Capture the cell that displays the provided text and extract its [x, y] central coordinate. 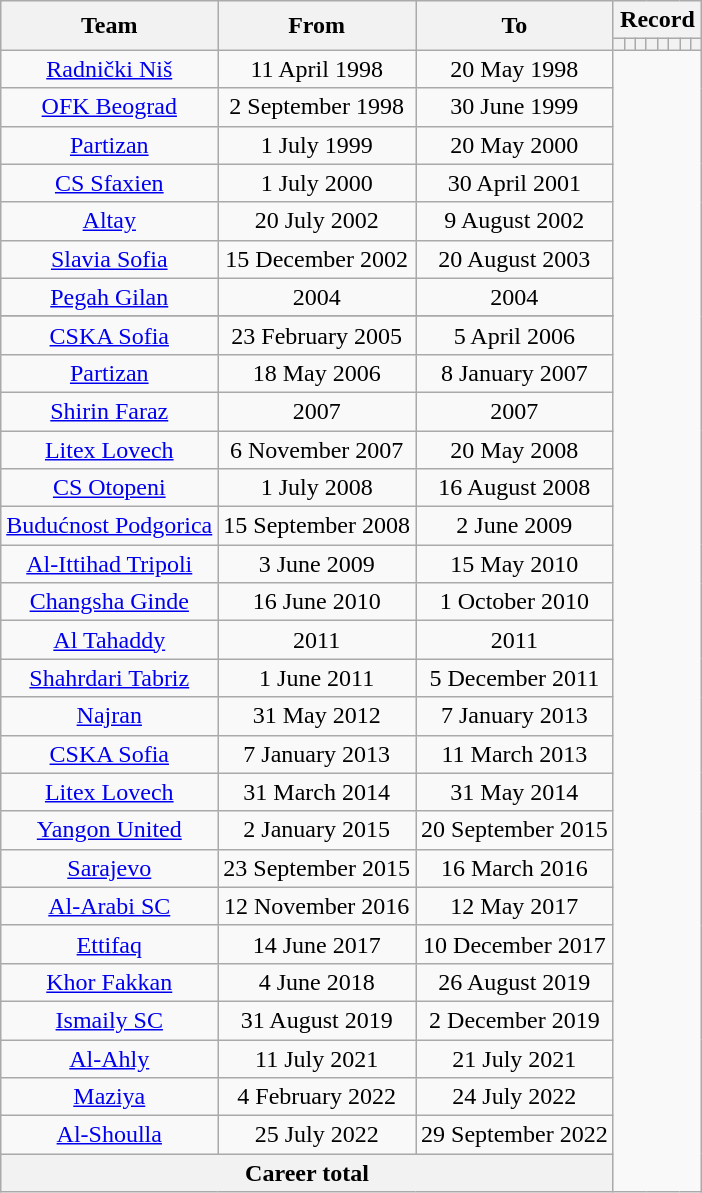
Slavia Sofia [110, 259]
To [515, 26]
24 July 2022 [515, 1097]
Team [110, 26]
16 August 2008 [515, 488]
30 June 1999 [515, 107]
1 June 2011 [317, 678]
Shahrdari Tabriz [110, 678]
OFK Beograd [110, 107]
Al-Ahly [110, 1059]
31 May 2014 [515, 792]
15 September 2008 [317, 526]
2 December 2019 [515, 1020]
Maziya [110, 1097]
Ettifaq [110, 944]
8 January 2007 [515, 373]
5 April 2006 [515, 335]
Al Tahaddy [110, 640]
20 August 2003 [515, 259]
2 June 2009 [515, 526]
Al-Shoulla [110, 1135]
1 July 1999 [317, 145]
16 March 2016 [515, 868]
12 November 2016 [317, 906]
14 June 2017 [317, 944]
9 August 2002 [515, 221]
1 July 2008 [317, 488]
1 July 2000 [317, 183]
4 February 2022 [317, 1097]
12 May 2017 [515, 906]
11 July 2021 [317, 1059]
2 January 2015 [317, 830]
23 February 2005 [317, 335]
CS Otopeni [110, 488]
Budućnost Podgorica [110, 526]
Sarajevo [110, 868]
From [317, 26]
Record [657, 20]
Radnički Niš [110, 69]
Altay [110, 221]
25 July 2022 [317, 1135]
2 September 1998 [317, 107]
20 May 2008 [515, 449]
1 October 2010 [515, 602]
3 June 2009 [317, 564]
15 December 2002 [317, 259]
4 June 2018 [317, 982]
5 December 2011 [515, 678]
31 August 2019 [317, 1020]
Najran [110, 716]
21 July 2021 [515, 1059]
20 May 2000 [515, 145]
23 September 2015 [317, 868]
CS Sfaxien [110, 183]
20 September 2015 [515, 830]
26 August 2019 [515, 982]
20 July 2002 [317, 221]
11 March 2013 [515, 754]
18 May 2006 [317, 373]
10 December 2017 [515, 944]
16 June 2010 [317, 602]
Yangon United [110, 830]
Al-Arabi SC [110, 906]
30 April 2001 [515, 183]
31 May 2012 [317, 716]
6 November 2007 [317, 449]
11 April 1998 [317, 69]
15 May 2010 [515, 564]
Pegah Gilan [110, 297]
20 May 1998 [515, 69]
Shirin Faraz [110, 411]
29 September 2022 [515, 1135]
Career total [307, 1173]
Ismaily SC [110, 1020]
Khor Fakkan [110, 982]
31 March 2014 [317, 792]
Changsha Ginde [110, 602]
Al-Ittihad Tripoli [110, 564]
